Find where the given text appears and provide that cell's center as (x, y) coordinate. 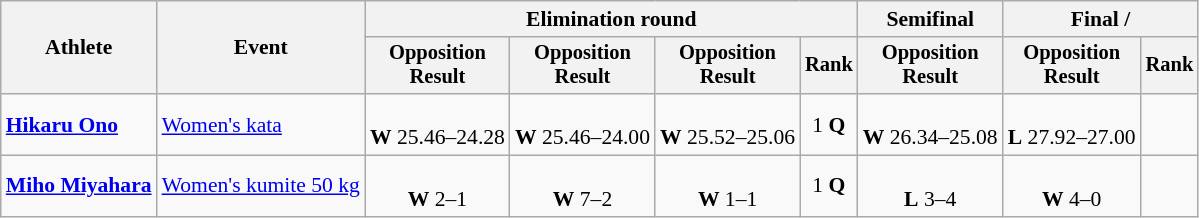
W 25.52–25.06 (728, 124)
Miho Miyahara (79, 186)
W 25.46–24.28 (438, 124)
Event (261, 48)
W 2–1 (438, 186)
W 26.34–25.08 (930, 124)
Semifinal (930, 19)
Women's kumite 50 kg (261, 186)
L 3–4 (930, 186)
W 1–1 (728, 186)
W 25.46–24.00 (582, 124)
W 7–2 (582, 186)
Women's kata (261, 124)
Final / (1100, 19)
L 27.92–27.00 (1072, 124)
Hikaru Ono (79, 124)
Athlete (79, 48)
Elimination round (612, 19)
W 4–0 (1072, 186)
